Determine the [x, y] coordinate at the center of the cell enclosing the given text.  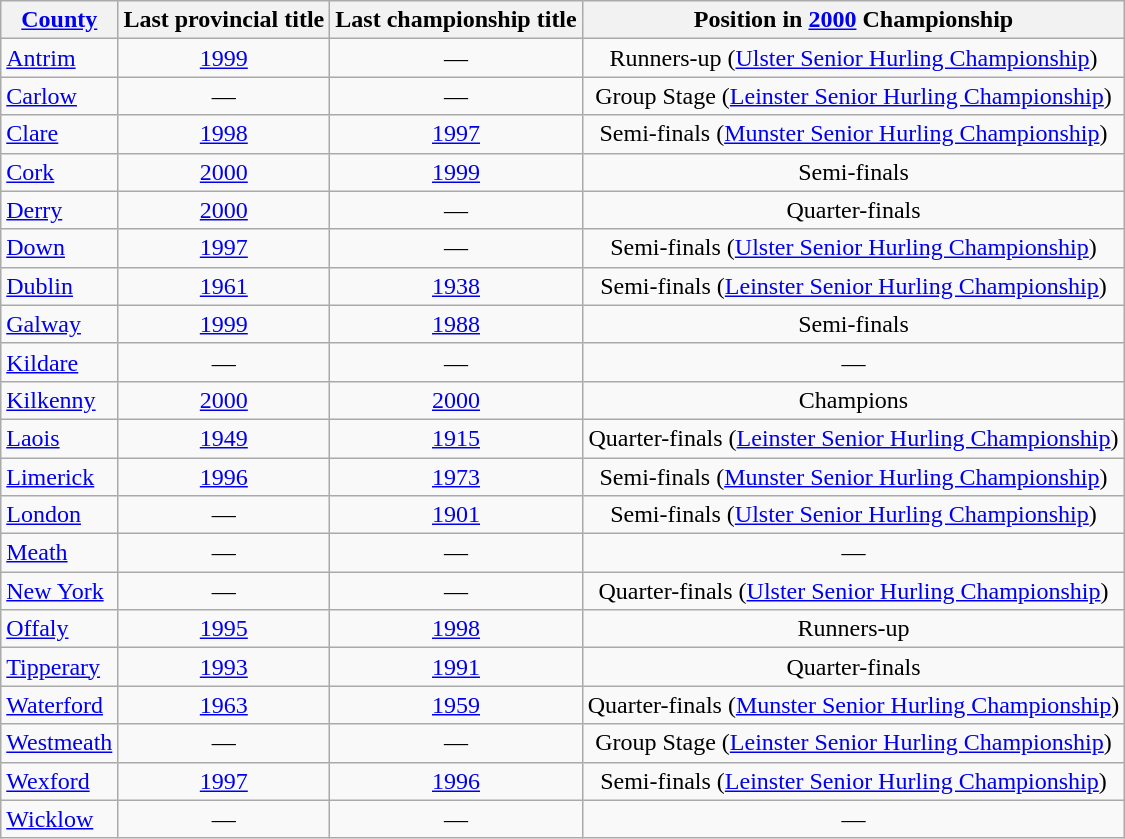
Runners-up [854, 629]
Offaly [60, 629]
Quarter-finals (Leinster Senior Hurling Championship) [854, 438]
1959 [456, 705]
County [60, 20]
1915 [456, 438]
1988 [456, 324]
Last provincial title [224, 20]
Meath [60, 553]
Antrim [60, 58]
Galway [60, 324]
Wexford [60, 781]
Champions [854, 400]
1991 [456, 667]
Down [60, 248]
Wicklow [60, 819]
Carlow [60, 96]
Limerick [60, 477]
Quarter-finals (Munster Senior Hurling Championship) [854, 705]
Position in 2000 Championship [854, 20]
Quarter-finals (Ulster Senior Hurling Championship) [854, 591]
Dublin [60, 286]
Cork [60, 172]
Derry [60, 210]
Laois [60, 438]
Runners-up (Ulster Senior Hurling Championship) [854, 58]
Waterford [60, 705]
London [60, 515]
1995 [224, 629]
Kilkenny [60, 400]
1901 [456, 515]
1961 [224, 286]
Last championship title [456, 20]
Tipperary [60, 667]
Kildare [60, 362]
1963 [224, 705]
Westmeath [60, 743]
New York [60, 591]
1938 [456, 286]
1973 [456, 477]
Clare [60, 134]
1949 [224, 438]
1993 [224, 667]
